Provide the (X, Y) coordinate of the cell's center where the given text is located.  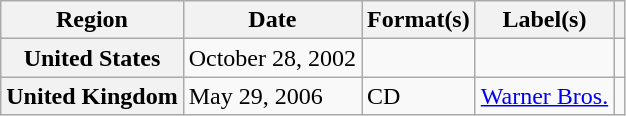
October 28, 2002 (272, 58)
CD (419, 96)
May 29, 2006 (272, 96)
United States (92, 58)
Warner Bros. (544, 96)
Label(s) (544, 20)
United Kingdom (92, 96)
Date (272, 20)
Format(s) (419, 20)
Region (92, 20)
